Output the (X, Y) coordinate of the center of the cell containing the given text.  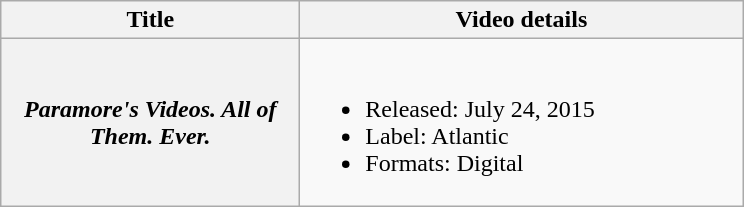
Paramore's Videos. All of Them. Ever. (150, 122)
Video details (522, 20)
Title (150, 20)
Released: July 24, 2015Label: AtlanticFormats: Digital (522, 122)
